Detect which cell encompasses the target text, then output its [x, y] center coordinate. 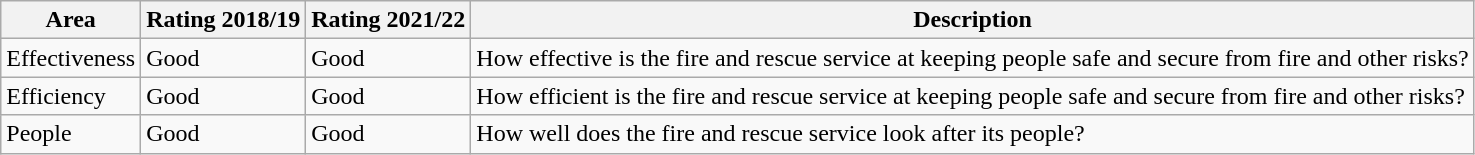
Description [973, 20]
Effectiveness [71, 58]
Efficiency [71, 96]
Rating 2021/22 [388, 20]
People [71, 134]
How well does the fire and rescue service look after its people? [973, 134]
How effective is the fire and rescue service at keeping people safe and secure from fire and other risks? [973, 58]
Area [71, 20]
Rating 2018/19 [224, 20]
How efficient is the fire and rescue service at keeping people safe and secure from fire and other risks? [973, 96]
